Return [x, y] of the center of cell containing provided text 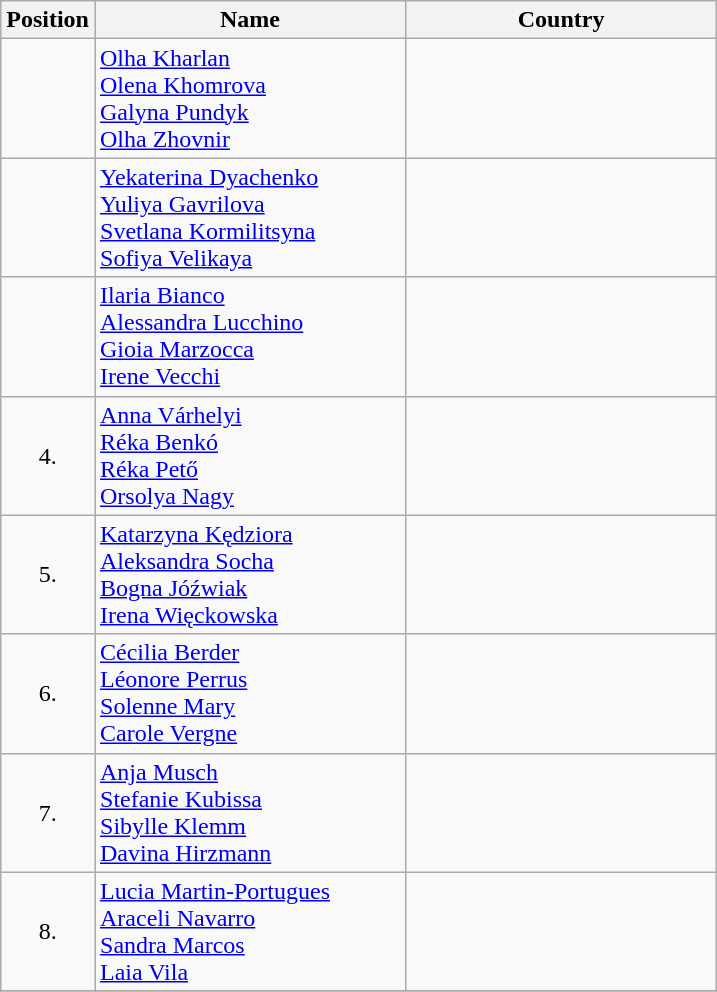
Name [250, 20]
Olha KharlanOlena KhomrovaGalyna PundykOlha Zhovnir [250, 98]
5. [48, 574]
8. [48, 932]
7. [48, 812]
Cécilia BerderLéonore PerrusSolenne MaryCarole Vergne [250, 694]
Yekaterina DyachenkoYuliya GavrilovaSvetlana KormilitsynaSofiya Velikaya [250, 218]
Anna VárhelyiRéka BenkóRéka PetőOrsolya Nagy [250, 456]
Ilaria BiancoAlessandra LucchinoGioia MarzoccaIrene Vecchi [250, 336]
Katarzyna KędzioraAleksandra SochaBogna JóźwiakIrena Więckowska [250, 574]
Lucia Martin-PortuguesAraceli NavarroSandra MarcosLaia Vila [250, 932]
Country [562, 20]
6. [48, 694]
Anja MuschStefanie KubissaSibylle KlemmDavina Hirzmann [250, 812]
Position [48, 20]
4. [48, 456]
